Return the [X, Y] coordinate for the center point of the cell that contains the specified text.  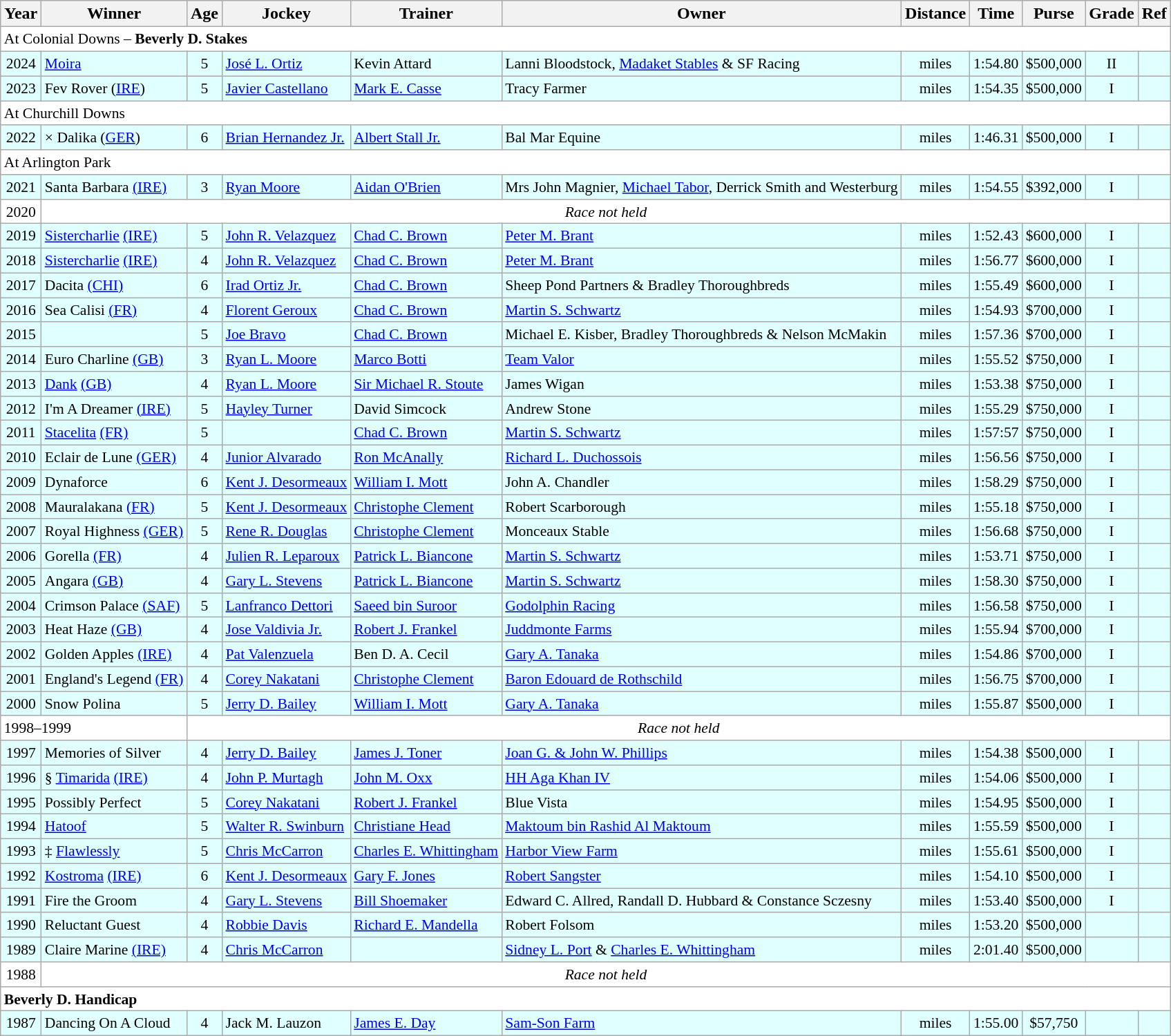
2019 [21, 236]
Santa Barbara (IRE) [115, 187]
Owner [701, 14]
Robbie Davis [286, 925]
1:54.95 [996, 802]
Javier Castellano [286, 88]
Sheep Pond Partners & Bradley Thoroughbreds [701, 285]
2022 [21, 137]
Saeed bin Suroor [426, 605]
1:52.43 [996, 236]
Ryan Moore [286, 187]
II [1112, 64]
2004 [21, 605]
1:56.56 [996, 457]
Bal Mar Equine [701, 137]
Jack M. Lauzon [286, 1024]
2000 [21, 704]
Lanfranco Dettori [286, 605]
Dancing On A Cloud [115, 1024]
2015 [21, 334]
Distance [935, 14]
2021 [21, 187]
Grade [1112, 14]
1:46.31 [996, 137]
Fev Rover (IRE) [115, 88]
Christiane Head [426, 827]
Stacelita (FR) [115, 433]
Charles E. Whittingham [426, 851]
James E. Day [426, 1024]
Possibly Perfect [115, 802]
David Simcock [426, 408]
Sidney L. Port & Charles E. Whittingham [701, 950]
Junior Alvarado [286, 457]
2007 [21, 531]
Andrew Stone [701, 408]
1:54.55 [996, 187]
Joe Bravo [286, 334]
1:55.18 [996, 507]
Purse [1054, 14]
1:55.87 [996, 704]
Euro Charline (GB) [115, 359]
Gorella (FR) [115, 556]
2013 [21, 384]
2010 [21, 457]
At Arlington Park [586, 162]
1:54.10 [996, 876]
Robert Sangster [701, 876]
Winner [115, 14]
Team Valor [701, 359]
Angara (GB) [115, 581]
John A. Chandler [701, 482]
1:55.52 [996, 359]
2006 [21, 556]
1:57:57 [996, 433]
At Churchill Downs [586, 113]
HH Aga Khan IV [701, 778]
Mauralakana (FR) [115, 507]
1:54.86 [996, 654]
2020 [21, 211]
Lanni Bloodstock, Madaket Stables & SF Racing [701, 64]
2017 [21, 285]
Eclair de Lune (GER) [115, 457]
I'm A Dreamer (IRE) [115, 408]
José L. Ortiz [286, 64]
2024 [21, 64]
Tracy Farmer [701, 88]
1:56.68 [996, 531]
James J. Toner [426, 753]
2016 [21, 310]
Reluctant Guest [115, 925]
Beverly D. Handicap [586, 999]
2023 [21, 88]
Sir Michael R. Stoute [426, 384]
Irad Ortiz Jr. [286, 285]
1:54.38 [996, 753]
John P. Murtagh [286, 778]
1:54.35 [996, 88]
Snow Polina [115, 704]
2:01.40 [996, 950]
Harbor View Farm [701, 851]
Ben D. A. Cecil [426, 654]
Dank (GB) [115, 384]
Juddmonte Farms [701, 630]
1991 [21, 901]
1:55.29 [996, 408]
Baron Edouard de Rothschild [701, 679]
1:53.71 [996, 556]
1996 [21, 778]
Ref [1154, 14]
Robert Folsom [701, 925]
1:55.00 [996, 1024]
Golden Apples (IRE) [115, 654]
Robert Scarborough [701, 507]
Rene R. Douglas [286, 531]
2018 [21, 260]
2009 [21, 482]
1989 [21, 950]
2012 [21, 408]
Memories of Silver [115, 753]
Moira [115, 64]
Monceaux Stable [701, 531]
Bill Shoemaker [426, 901]
Fire the Groom [115, 901]
2008 [21, 507]
Kevin Attard [426, 64]
× Dalika (GER) [115, 137]
Joan G. & John W. Phillips [701, 753]
1987 [21, 1024]
Jockey [286, 14]
1990 [21, 925]
2001 [21, 679]
1:56.75 [996, 679]
1:58.30 [996, 581]
1:53.38 [996, 384]
Richard L. Duchossois [701, 457]
1992 [21, 876]
John M. Oxx [426, 778]
$392,000 [1054, 187]
1998–1999 [94, 728]
1:58.29 [996, 482]
Jose Valdivia Jr. [286, 630]
Trainer [426, 14]
$57,750 [1054, 1024]
Blue Vista [701, 802]
1:54.80 [996, 64]
Heat Haze (GB) [115, 630]
Year [21, 14]
§ Timarida (IRE) [115, 778]
Crimson Palace (SAF) [115, 605]
Claire Marine (IRE) [115, 950]
1:55.94 [996, 630]
1994 [21, 827]
Hayley Turner [286, 408]
Edward C. Allred, Randall D. Hubbard & Constance Sczesny [701, 901]
Pat Valenzuela [286, 654]
Richard E. Mandella [426, 925]
Marco Botti [426, 359]
1993 [21, 851]
Michael E. Kisber, Bradley Thoroughbreds & Nelson McMakin [701, 334]
1:57.36 [996, 334]
Brian Hernandez Jr. [286, 137]
Mrs John Magnier, Michael Tabor, Derrick Smith and Westerburg [701, 187]
Godolphin Racing [701, 605]
2011 [21, 433]
Maktoum bin Rashid Al Maktoum [701, 827]
2014 [21, 359]
Sea Calisi (FR) [115, 310]
England's Legend (FR) [115, 679]
At Colonial Downs – Beverly D. Stakes [586, 39]
Julien R. Leparoux [286, 556]
Sam-Son Farm [701, 1024]
2005 [21, 581]
Age [204, 14]
‡ Flawlessly [115, 851]
1:53.20 [996, 925]
Dynaforce [115, 482]
Time [996, 14]
1:54.06 [996, 778]
Mark E. Casse [426, 88]
1:53.40 [996, 901]
Aidan O'Brien [426, 187]
2003 [21, 630]
James Wigan [701, 384]
Walter R. Swinburn [286, 827]
1997 [21, 753]
Royal Highness (GER) [115, 531]
Florent Geroux [286, 310]
1:56.77 [996, 260]
Hatoof [115, 827]
1995 [21, 802]
Dacita (CHI) [115, 285]
2002 [21, 654]
Kostroma (IRE) [115, 876]
Ron McAnally [426, 457]
Gary F. Jones [426, 876]
1988 [21, 975]
1:55.59 [996, 827]
1:55.61 [996, 851]
1:56.58 [996, 605]
1:54.93 [996, 310]
1:55.49 [996, 285]
Albert Stall Jr. [426, 137]
